Search for the cell housing the specified text and yield its (x, y) center coordinate. 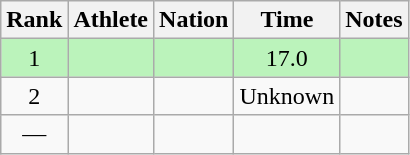
2 (34, 96)
Time (287, 20)
1 (34, 58)
Athlete (111, 20)
Notes (374, 20)
Rank (34, 20)
17.0 (287, 58)
Nation (194, 20)
Unknown (287, 96)
— (34, 134)
